Return the [X, Y] coordinate for the center point of the cell that contains the specified text.  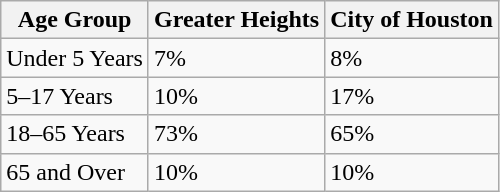
17% [412, 96]
7% [236, 58]
65% [412, 134]
18–65 Years [75, 134]
Greater Heights [236, 20]
Under 5 Years [75, 58]
5–17 Years [75, 96]
73% [236, 134]
City of Houston [412, 20]
Age Group [75, 20]
8% [412, 58]
65 and Over [75, 172]
